Return the (x, y) coordinate for the center point of the cell that contains the specified text.  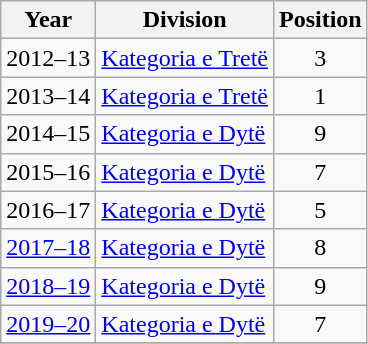
2016–17 (48, 210)
2019–20 (48, 324)
Year (48, 20)
Division (185, 20)
3 (320, 58)
2014–15 (48, 134)
5 (320, 210)
2017–18 (48, 248)
2018–19 (48, 286)
2013–14 (48, 96)
2012–13 (48, 58)
Position (320, 20)
2015–16 (48, 172)
8 (320, 248)
1 (320, 96)
